Identify which cell holds the provided text, then report its [X, Y] central coordinate. 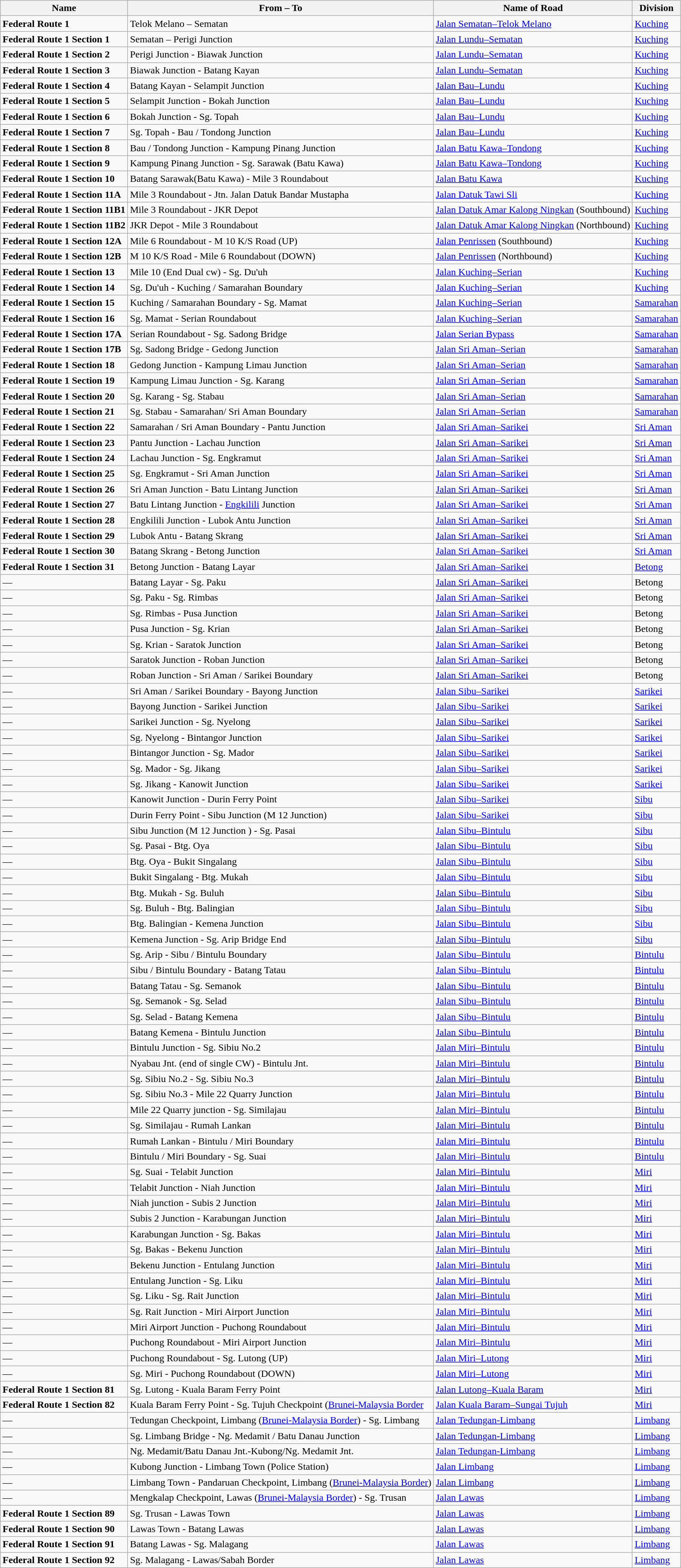
Federal Route 1 Section 25 [64, 474]
Nyabau Jnt. (end of single CW) - Bintulu Jnt. [281, 1063]
Sg. Jikang - Kanowit Junction [281, 784]
Sri Aman / Sarikei Boundary - Bayong Junction [281, 691]
Federal Route 1 Section 21 [64, 411]
Btg. Oya - Bukit Singalang [281, 861]
Sg. Trusan - Lawas Town [281, 1513]
Batang Tatau - Sg. Semanok [281, 986]
Federal Route 1 [64, 24]
Bokah Junction - Sg. Topah [281, 117]
Gedong Junction - Kampung Limau Junction [281, 365]
Jalan Batu Kawa [533, 179]
Sg. Rimbas - Pusa Junction [281, 613]
Sg. Karang - Sg. Stabau [281, 396]
Telabit Junction - Niah Junction [281, 1188]
Kemena Junction - Sg. Arip Bridge End [281, 939]
Jalan Sematan–Telok Melano [533, 24]
Sg. Miri - Puchong Roundabout (DOWN) [281, 1374]
Federal Route 1 Section 31 [64, 567]
Entulang Junction - Sg. Liku [281, 1281]
Betong Junction - Batang Layar [281, 567]
Bekenu Junction - Entulang Junction [281, 1265]
Federal Route 1 Section 28 [64, 520]
Sg. Engkramut - Sri Aman Junction [281, 474]
Sg. Du'uh - Kuching / Samarahan Boundary [281, 287]
Tedungan Checkpoint, Limbang (Brunei-Malaysia Border) - Sg. Limbang [281, 1420]
Sg. Similajau - Rumah Lankan [281, 1125]
Jalan Penrissen (Northbound) [533, 256]
Kampung Pinang Junction - Sg. Sarawak (Batu Kawa) [281, 163]
Pusa Junction - Sg. Krian [281, 629]
Federal Route 1 Section 2 [64, 55]
Perigi Junction - Biawak Junction [281, 55]
Federal Route 1 Section 11B1 [64, 210]
Federal Route 1 Section 27 [64, 505]
Saratok Junction - Roban Junction [281, 660]
Sg. Pasai - Btg. Oya [281, 846]
Serian Roundabout - Sg. Sadong Bridge [281, 334]
From – To [281, 8]
Durin Ferry Point - Sibu Junction (M 12 Junction) [281, 815]
Roban Junction - Sri Aman / Sarikei Boundary [281, 675]
Kuala Baram Ferry Point - Sg. Tujuh Checkpoint (Brunei-Malaysia Border [281, 1405]
Kuching / Samarahan Boundary - Sg. Mamat [281, 303]
Bintangor Junction - Sg. Mador [281, 753]
Federal Route 1 Section 20 [64, 396]
Telok Melano – Sematan [281, 24]
Mile 3 Roundabout - Jtn. Jalan Datuk Bandar Mustapha [281, 194]
Federal Route 1 Section 18 [64, 365]
Jalan Datuk Amar Kalong Ningkan (Southbound) [533, 210]
Sg. Bakas - Bekenu Junction [281, 1250]
Jalan Datuk Amar Kalong Ningkan (Northbound) [533, 225]
Sg. Topah - Bau / Tondong Junction [281, 132]
Federal Route 1 Section 12B [64, 256]
Federal Route 1 Section 14 [64, 287]
Ng. Medamit/Batu Danau Jnt.-Kubong/Ng. Medamit Jnt. [281, 1451]
Limbang Town - Pandaruan Checkpoint, Limbang (Brunei-Malaysia Border) [281, 1482]
Sg. Rait Junction - Miri Airport Junction [281, 1312]
Federal Route 1 Section 12A [64, 241]
Sg. Sibiu No.2 - Sg. Sibiu No.3 [281, 1079]
Federal Route 1 Section 16 [64, 318]
Federal Route 1 Section 26 [64, 489]
Miri Airport Junction - Puchong Roundabout [281, 1327]
Sg. Suai - Telabit Junction [281, 1172]
Bayong Junction - Sarikei Junction [281, 707]
Lachau Junction - Sg. Engkramut [281, 458]
Name of Road [533, 8]
Batang Sarawak(Batu Kawa) - Mile 3 Roundabout [281, 179]
Federal Route 1 Section 15 [64, 303]
Batang Skrang - Betong Junction [281, 551]
Federal Route 1 Section 8 [64, 148]
JKR Depot - Mile 3 Roundabout [281, 225]
Sg. Krian - Saratok Junction [281, 644]
Federal Route 1 Section 9 [64, 163]
Bau / Tondong Junction - Kampung Pinang Junction [281, 148]
Selampit Junction - Bokah Junction [281, 101]
Mile 22 Quarry junction - Sg. Similajau [281, 1110]
Jalan Lutong–Kuala Baram [533, 1389]
Federal Route 1 Section 5 [64, 101]
Federal Route 1 Section 23 [64, 442]
Sg. Malagang - Lawas/Sabah Border [281, 1560]
Rumah Lankan - Bintulu / Miri Boundary [281, 1141]
Federal Route 1 Section 24 [64, 458]
Jalan Datuk Tawi Sli [533, 194]
Mile 6 Roundabout - M 10 K/S Road (UP) [281, 241]
M 10 K/S Road - Mile 6 Roundabout (DOWN) [281, 256]
Mile 10 (End Dual cw) - Sg. Du'uh [281, 272]
Mile 3 Roundabout - JKR Depot [281, 210]
Federal Route 1 Section 89 [64, 1513]
Federal Route 1 Section 91 [64, 1544]
Batang Layar - Sg. Paku [281, 582]
Lubok Antu - Batang Skrang [281, 536]
Samarahan / Sri Aman Boundary - Pantu Junction [281, 427]
Federal Route 1 Section 7 [64, 132]
Batang Lawas - Sg. Malagang [281, 1544]
Federal Route 1 Section 81 [64, 1389]
Sarikei Junction - Sg. Nyelong [281, 722]
Federal Route 1 Section 22 [64, 427]
Sibu / Bintulu Boundary - Batang Tatau [281, 970]
Federal Route 1 Section 13 [64, 272]
Btg. Balingian - Kemena Junction [281, 923]
Sg. Mador - Sg. Jikang [281, 769]
Sg. Lutong - Kuala Baram Ferry Point [281, 1389]
Lawas Town - Batang Lawas [281, 1529]
Federal Route 1 Section 29 [64, 536]
Sg. Semanok - Sg. Selad [281, 1001]
Pantu Junction - Lachau Junction [281, 442]
Federal Route 1 Section 19 [64, 380]
Sg. Arip - Sibu / Bintulu Boundary [281, 955]
Kanowit Junction - Durin Ferry Point [281, 799]
Engkilili Junction - Lubok Antu Junction [281, 520]
Sg. Stabau - Samarahan/ Sri Aman Boundary [281, 411]
Puchong Roundabout - Sg. Lutong (UP) [281, 1358]
Sg. Sibiu No.3 - Mile 22 Quarry Junction [281, 1094]
Sg. Paku - Sg. Rimbas [281, 598]
Federal Route 1 Section 11B2 [64, 225]
Division [657, 8]
Niah junction - Subis 2 Junction [281, 1203]
Bintulu / Miri Boundary - Sg. Suai [281, 1156]
Sg. Sadong Bridge - Gedong Junction [281, 349]
Sibu Junction (M 12 Junction ) - Sg. Pasai [281, 830]
Batang Kayan - Selampit Junction [281, 86]
Sri Aman Junction - Batu Lintang Junction [281, 489]
Federal Route 1 Section 3 [64, 70]
Puchong Roundabout - Miri Airport Junction [281, 1343]
Bintulu Junction - Sg. Sibiu No.2 [281, 1048]
Sg. Liku - Sg. Rait Junction [281, 1296]
Jalan Serian Bypass [533, 334]
Federal Route 1 Section 10 [64, 179]
Sg. Selad - Batang Kemena [281, 1017]
Federal Route 1 Section 90 [64, 1529]
Batang Kemena - Bintulu Junction [281, 1032]
Btg. Mukah - Sg. Buluh [281, 892]
Subis 2 Junction - Karabungan Junction [281, 1219]
Federal Route 1 Section 6 [64, 117]
Sematan – Perigi Junction [281, 39]
Karabungan Junction - Sg. Bakas [281, 1234]
Jalan Kuala Baram–Sungai Tujuh [533, 1405]
Sg. Nyelong - Bintangor Junction [281, 738]
Sg. Limbang Bridge - Ng. Medamit / Batu Danau Junction [281, 1435]
Kampung Limau Junction - Sg. Karang [281, 380]
Federal Route 1 Section 1 [64, 39]
Sg. Buluh - Btg. Balingian [281, 908]
Kubong Junction - Limbang Town (Police Station) [281, 1467]
Biawak Junction - Batang Kayan [281, 70]
Federal Route 1 Section 17B [64, 349]
Sg. Mamat - Serian Roundabout [281, 318]
Mengkalap Checkpoint, Lawas (Brunei-Malaysia Border) - Sg. Trusan [281, 1498]
Batu Lintang Junction - Engkilili Junction [281, 505]
Name [64, 8]
Federal Route 1 Section 4 [64, 86]
Federal Route 1 Section 30 [64, 551]
Federal Route 1 Section 11A [64, 194]
Bukit Singalang - Btg. Mukah [281, 877]
Federal Route 1 Section 82 [64, 1405]
Federal Route 1 Section 17A [64, 334]
Jalan Penrissen (Southbound) [533, 241]
Federal Route 1 Section 92 [64, 1560]
